From the cell containing the given text, extract its center point as [x, y] coordinate. 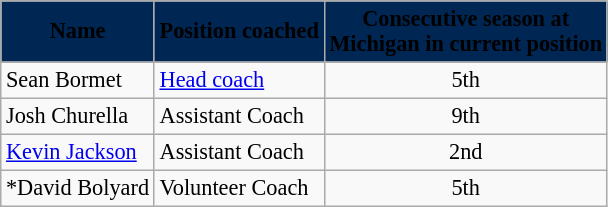
Head coach [239, 80]
Sean Bormet [78, 80]
Consecutive season atMichigan in current position [466, 32]
Volunteer Coach [239, 188]
Position coached [239, 32]
Kevin Jackson [78, 152]
Name [78, 32]
*David Bolyard [78, 188]
9th [466, 116]
Josh Churella [78, 116]
2nd [466, 152]
